Determine the [X, Y] coordinate at the center of the cell enclosing the given text.  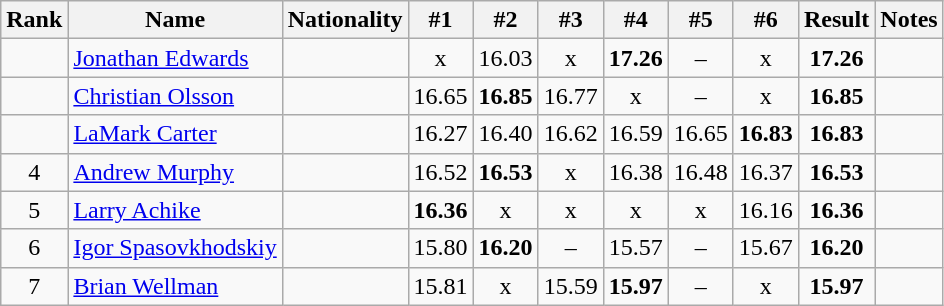
#3 [570, 20]
15.80 [440, 248]
16.62 [570, 134]
Christian Olsson [175, 96]
15.81 [440, 286]
15.59 [570, 286]
#5 [700, 20]
16.16 [766, 210]
7 [34, 286]
Igor Spasovkhodskiy [175, 248]
4 [34, 172]
Brian Wellman [175, 286]
Larry Achike [175, 210]
#1 [440, 20]
Notes [909, 20]
16.77 [570, 96]
Andrew Murphy [175, 172]
LaMark Carter [175, 134]
16.59 [636, 134]
Rank [34, 20]
15.67 [766, 248]
Name [175, 20]
Result [836, 20]
15.57 [636, 248]
#2 [506, 20]
Nationality [345, 20]
16.37 [766, 172]
16.48 [700, 172]
16.38 [636, 172]
16.27 [440, 134]
6 [34, 248]
16.03 [506, 58]
#6 [766, 20]
16.40 [506, 134]
5 [34, 210]
Jonathan Edwards [175, 58]
#4 [636, 20]
16.52 [440, 172]
